Detect which cell encompasses the target text, then output its [X, Y] center coordinate. 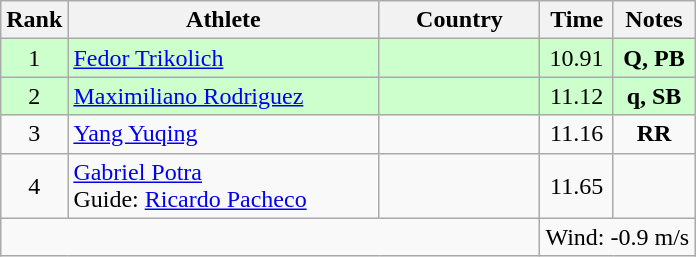
10.91 [576, 58]
q, SB [654, 96]
Yang Yuqing [224, 134]
3 [34, 134]
Country [460, 20]
4 [34, 186]
Time [576, 20]
Fedor Trikolich [224, 58]
Notes [654, 20]
Maximiliano Rodriguez [224, 96]
RR [654, 134]
Athlete [224, 20]
Rank [34, 20]
1 [34, 58]
Gabriel PotraGuide: Ricardo Pacheco [224, 186]
11.16 [576, 134]
11.12 [576, 96]
2 [34, 96]
Q, PB [654, 58]
11.65 [576, 186]
Wind: -0.9 m/s [618, 237]
